Provide the (X, Y) coordinate of the cell's center where the given text is located.  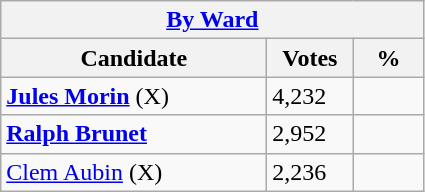
Jules Morin (X) (134, 96)
4,232 (310, 96)
2,236 (310, 172)
Ralph Brunet (134, 134)
2,952 (310, 134)
% (388, 58)
Candidate (134, 58)
Clem Aubin (X) (134, 172)
By Ward (212, 20)
Votes (310, 58)
